Detect which cell encompasses the target text, then output its [X, Y] center coordinate. 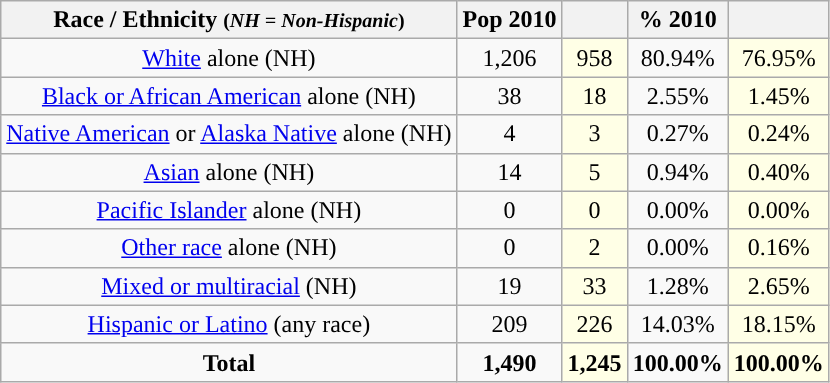
0.27% [678, 134]
2.65% [778, 286]
1.45% [778, 96]
Other race alone (NH) [229, 248]
14 [510, 172]
4 [510, 134]
209 [510, 324]
1,245 [594, 362]
Hispanic or Latino (any race) [229, 324]
Total [229, 362]
Native American or Alaska Native alone (NH) [229, 134]
958 [594, 58]
% 2010 [678, 20]
1.28% [678, 286]
1,206 [510, 58]
18.15% [778, 324]
5 [594, 172]
226 [594, 324]
Pacific Islander alone (NH) [229, 210]
Mixed or multiracial (NH) [229, 286]
76.95% [778, 58]
Black or African American alone (NH) [229, 96]
0.94% [678, 172]
0.16% [778, 248]
White alone (NH) [229, 58]
Asian alone (NH) [229, 172]
3 [594, 134]
38 [510, 96]
1,490 [510, 362]
14.03% [678, 324]
2.55% [678, 96]
18 [594, 96]
19 [510, 286]
Pop 2010 [510, 20]
33 [594, 286]
80.94% [678, 58]
0.24% [778, 134]
Race / Ethnicity (NH = Non-Hispanic) [229, 20]
0.40% [778, 172]
2 [594, 248]
